From the cell containing the given text, extract its center point as (x, y) coordinate. 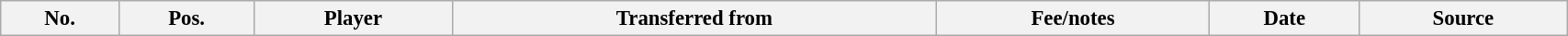
Pos. (187, 18)
No. (61, 18)
Player (353, 18)
Transferred from (694, 18)
Date (1284, 18)
Fee/notes (1073, 18)
Source (1462, 18)
